Extract the (X, Y) coordinate from the center of the cell holding the provided text.  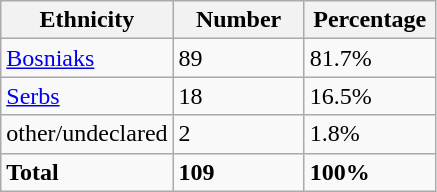
100% (370, 172)
other/undeclared (87, 134)
2 (238, 134)
18 (238, 96)
Serbs (87, 96)
Ethnicity (87, 20)
Total (87, 172)
Bosniaks (87, 58)
81.7% (370, 58)
89 (238, 58)
1.8% (370, 134)
Number (238, 20)
16.5% (370, 96)
Percentage (370, 20)
109 (238, 172)
